Capture the cell that displays the provided text and extract its (x, y) central coordinate. 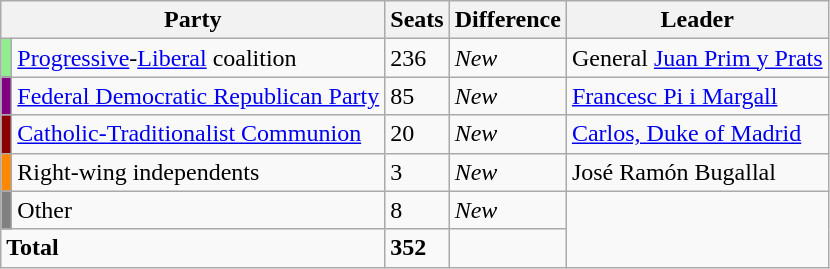
General Juan Prim y Prats (697, 58)
Seats (417, 20)
3 (417, 172)
85 (417, 96)
Catholic-Traditionalist Communion (198, 134)
Francesc Pi i Margall (697, 96)
Right-wing independents (198, 172)
Total (193, 248)
José Ramón Bugallal (697, 172)
8 (417, 210)
Carlos, Duke of Madrid (697, 134)
20 (417, 134)
Other (198, 210)
352 (417, 248)
Party (193, 20)
236 (417, 58)
Difference (508, 20)
Progressive-Liberal coalition (198, 58)
Leader (697, 20)
Federal Democratic Republican Party (198, 96)
